Determine the (X, Y) coordinate at the center of the cell enclosing the given text.  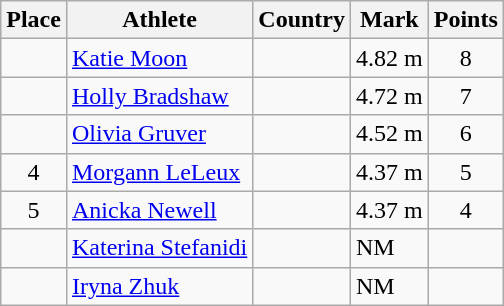
8 (466, 58)
Country (302, 20)
Katerina Stefanidi (159, 248)
Iryna Zhuk (159, 286)
Olivia Gruver (159, 134)
Points (466, 20)
Place (34, 20)
Morgann LeLeux (159, 172)
4.82 m (390, 58)
7 (466, 96)
Holly Bradshaw (159, 96)
4.52 m (390, 134)
6 (466, 134)
Katie Moon (159, 58)
Anicka Newell (159, 210)
4.72 m (390, 96)
Mark (390, 20)
Athlete (159, 20)
